Return the [x, y] coordinate for the center point of the cell that contains the specified text.  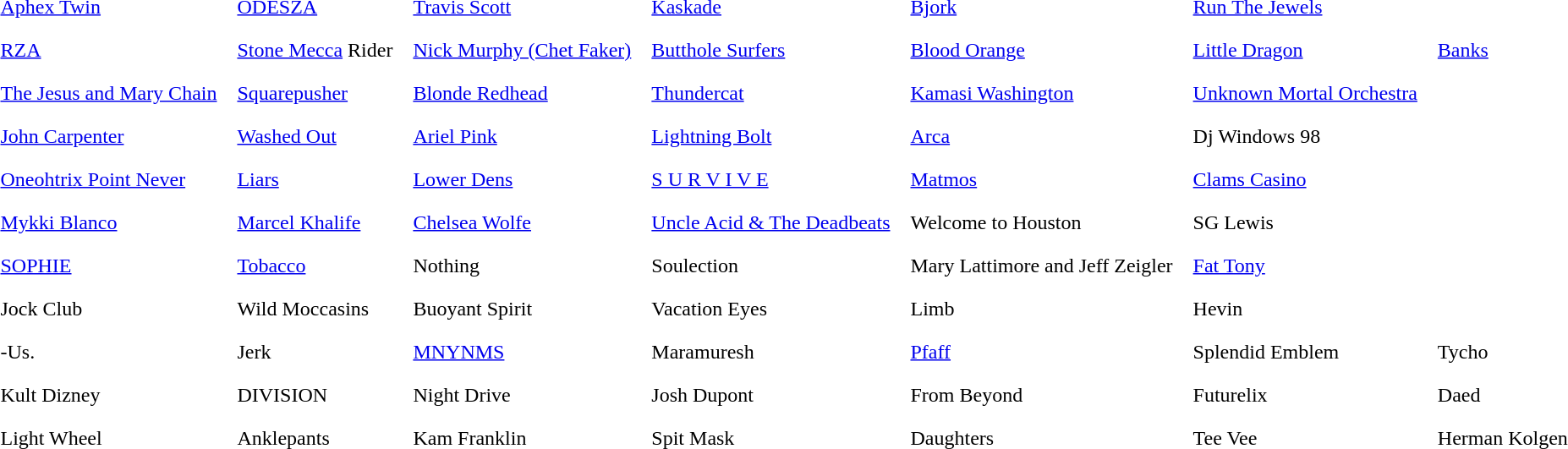
Dj Windows 98 [1305, 136]
Butthole Surfers [771, 50]
Fat Tony [1305, 266]
Uncle Acid & The Deadbeats [771, 222]
Lightning Bolt [771, 136]
Josh Dupont [771, 395]
Liars [315, 179]
S U R V I V E [771, 179]
Futurelix [1305, 395]
Clams Casino [1305, 179]
Splendid Emblem [1305, 352]
Mary Lattimore and Jeff Zeigler [1042, 266]
Soulection [771, 266]
Nick Murphy (Chet Faker) [523, 50]
Limb [1042, 309]
Jerk [315, 352]
Stone Mecca Rider [315, 50]
Marcel Khalife [315, 222]
DIVISION [315, 395]
Night Drive [523, 395]
MNYNMS [523, 352]
Lower Dens [523, 179]
Blonde Redhead [523, 93]
Maramuresh [771, 352]
Chelsea Wolfe [523, 222]
Pfaff [1042, 352]
Vacation Eyes [771, 309]
Washed Out [315, 136]
Arca [1042, 136]
Wild Moccasins [315, 309]
Blood Orange [1042, 50]
Ariel Pink [523, 136]
Nothing [523, 266]
Little Dragon [1305, 50]
Hevin [1305, 309]
Squarepusher [315, 93]
Buoyant Spirit [523, 309]
Thundercat [771, 93]
Welcome to Houston [1042, 222]
Tobacco [315, 266]
Unknown Mortal Orchestra [1305, 93]
SG Lewis [1305, 222]
Matmos [1042, 179]
Kamasi Washington [1042, 93]
From Beyond [1042, 395]
